From the cell containing the given text, extract its center point as (x, y) coordinate. 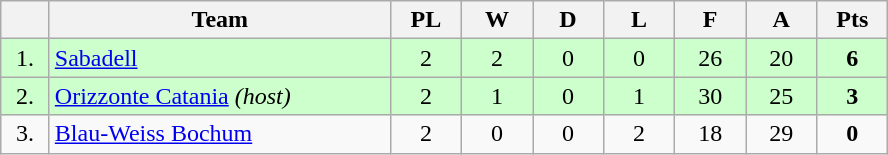
20 (782, 58)
18 (710, 134)
1. (26, 58)
W (496, 20)
6 (852, 58)
Pts (852, 20)
3 (852, 96)
2. (26, 96)
D (568, 20)
29 (782, 134)
3. (26, 134)
Sabadell (220, 58)
PL (426, 20)
A (782, 20)
26 (710, 58)
Blau-Weiss Bochum (220, 134)
Orizzonte Catania (host) (220, 96)
F (710, 20)
Team (220, 20)
25 (782, 96)
L (640, 20)
30 (710, 96)
